Determine the [x, y] coordinate at the center of the cell enclosing the given text.  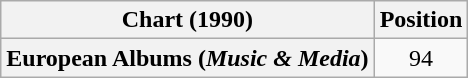
Position [421, 20]
Chart (1990) [188, 20]
94 [421, 58]
European Albums (Music & Media) [188, 58]
